From the cell containing the given text, extract its center point as (X, Y) coordinate. 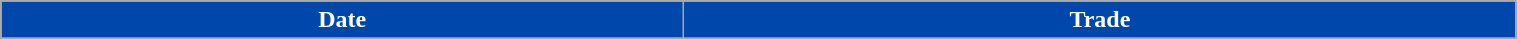
Date (342, 20)
Trade (1100, 20)
